Find where the given text appears and provide that cell's center as (X, Y) coordinate. 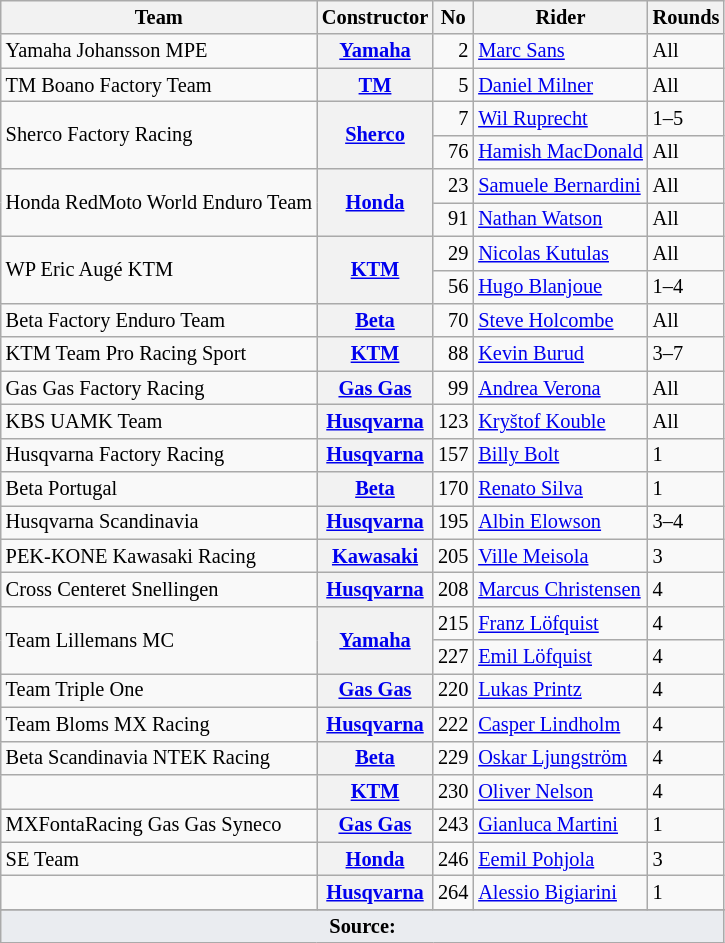
91 (453, 219)
23 (453, 186)
208 (453, 589)
Lukas Printz (560, 690)
PEK-KONE Kawasaki Racing (159, 556)
229 (453, 758)
Honda RedMoto World Enduro Team (159, 202)
SE Team (159, 859)
88 (453, 354)
Albin Elowson (560, 522)
Team Bloms MX Racing (159, 724)
5 (453, 85)
Marc Sans (560, 51)
WP Eric Augé KTM (159, 270)
TM Boano Factory Team (159, 85)
220 (453, 690)
246 (453, 859)
Beta Scandinavia NTEK Racing (159, 758)
Beta Portugal (159, 489)
Kryštof Kouble (560, 421)
Rider (560, 17)
Sherco Factory Racing (159, 134)
222 (453, 724)
215 (453, 623)
Renato Silva (560, 489)
Cross Centeret Snellingen (159, 589)
1–5 (686, 118)
Sherco (375, 134)
56 (453, 287)
Andrea Verona (560, 388)
230 (453, 791)
Steve Holcombe (560, 320)
Nathan Watson (560, 219)
7 (453, 118)
Daniel Milner (560, 85)
29 (453, 253)
Emil Löfquist (560, 657)
Gas Gas Factory Racing (159, 388)
Oskar Ljungström (560, 758)
205 (453, 556)
Billy Bolt (560, 455)
Yamaha Johansson MPE (159, 51)
Constructor (375, 17)
Casper Lindholm (560, 724)
227 (453, 657)
Husqvarna Scandinavia (159, 522)
76 (453, 152)
Source: (363, 926)
Oliver Nelson (560, 791)
Franz Löfquist (560, 623)
3–7 (686, 354)
Kawasaki (375, 556)
Samuele Bernardini (560, 186)
Beta Factory Enduro Team (159, 320)
Team Triple One (159, 690)
70 (453, 320)
KTM Team Pro Racing Sport (159, 354)
Kevin Burud (560, 354)
KBS UAMK Team (159, 421)
1–4 (686, 287)
No (453, 17)
MXFontaRacing Gas Gas Syneco (159, 825)
170 (453, 489)
Team Lillemans MC (159, 640)
Gianluca Martini (560, 825)
Alessio Bigiarini (560, 892)
243 (453, 825)
Hamish MacDonald (560, 152)
3–4 (686, 522)
99 (453, 388)
TM (375, 85)
195 (453, 522)
2 (453, 51)
Marcus Christensen (560, 589)
Ville Meisola (560, 556)
Husqvarna Factory Racing (159, 455)
Hugo Blanjoue (560, 287)
Wil Ruprecht (560, 118)
Nicolas Kutulas (560, 253)
264 (453, 892)
Team (159, 17)
123 (453, 421)
157 (453, 455)
Eemil Pohjola (560, 859)
Rounds (686, 17)
